Return (X, Y) of the center of cell containing provided text 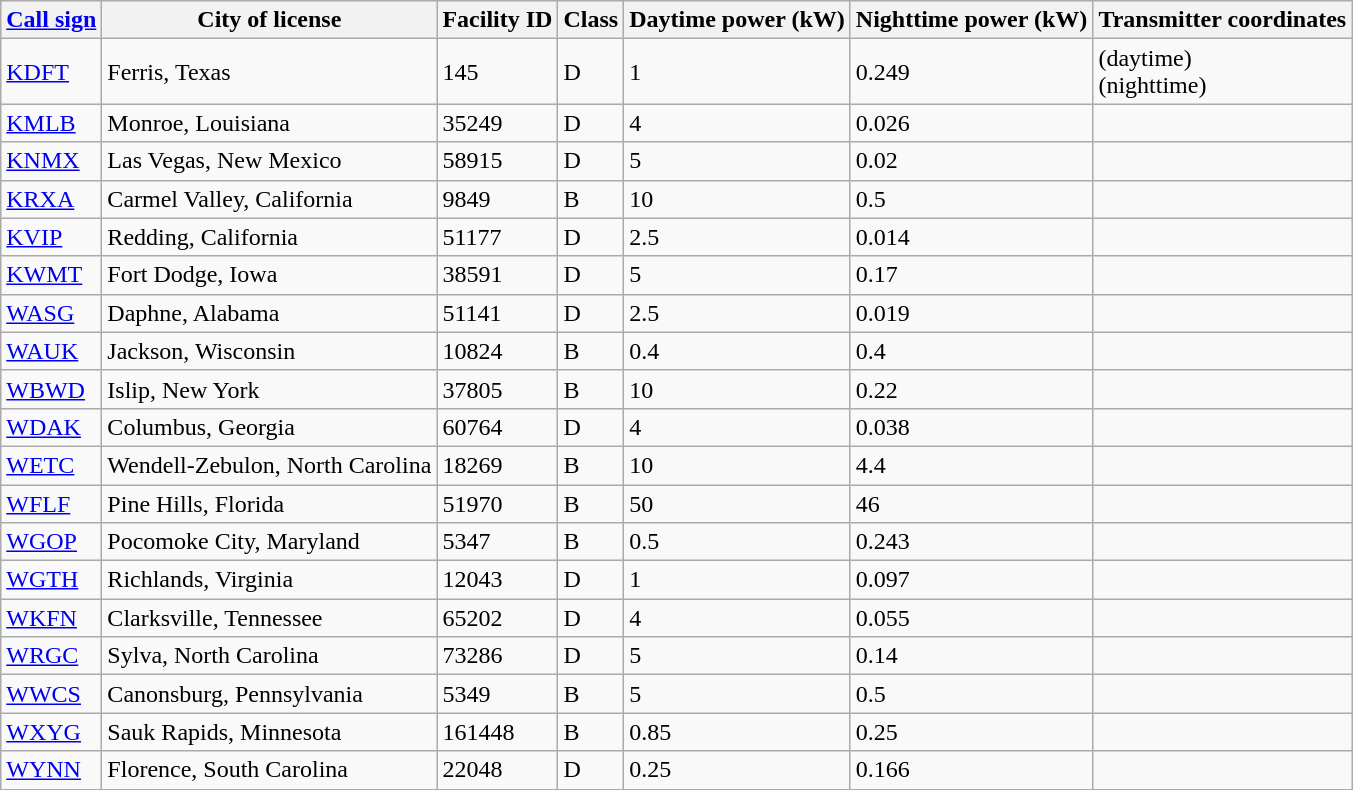
0.17 (972, 275)
0.243 (972, 542)
Call sign (52, 20)
Daytime power (kW) (738, 20)
WGTH (52, 580)
WDAK (52, 427)
Class (591, 20)
51177 (498, 237)
Las Vegas, New Mexico (270, 161)
Columbus, Georgia (270, 427)
0.038 (972, 427)
0.249 (972, 72)
Facility ID (498, 20)
WKFN (52, 618)
0.055 (972, 618)
9849 (498, 199)
Daphne, Alabama (270, 313)
Pine Hills, Florida (270, 503)
WRGC (52, 656)
0.014 (972, 237)
0.097 (972, 580)
Carmel Valley, California (270, 199)
51141 (498, 313)
Nighttime power (kW) (972, 20)
(daytime) (nighttime) (1222, 72)
0.14 (972, 656)
WETC (52, 465)
KRXA (52, 199)
22048 (498, 770)
Islip, New York (270, 389)
Florence, South Carolina (270, 770)
Fort Dodge, Iowa (270, 275)
Wendell-Zebulon, North Carolina (270, 465)
5347 (498, 542)
4.4 (972, 465)
KVIP (52, 237)
WAUK (52, 351)
0.85 (738, 732)
Monroe, Louisiana (270, 123)
Redding, California (270, 237)
WXYG (52, 732)
Jackson, Wisconsin (270, 351)
46 (972, 503)
KMLB (52, 123)
WWCS (52, 694)
WBWD (52, 389)
35249 (498, 123)
Richlands, Virginia (270, 580)
Transmitter coordinates (1222, 20)
161448 (498, 732)
Sylva, North Carolina (270, 656)
73286 (498, 656)
WYNN (52, 770)
50 (738, 503)
38591 (498, 275)
10824 (498, 351)
Canonsburg, Pennsylvania (270, 694)
65202 (498, 618)
KWMT (52, 275)
0.026 (972, 123)
37805 (498, 389)
KDFT (52, 72)
18269 (498, 465)
Ferris, Texas (270, 72)
WFLF (52, 503)
Sauk Rapids, Minnesota (270, 732)
0.166 (972, 770)
5349 (498, 694)
WGOP (52, 542)
KNMX (52, 161)
60764 (498, 427)
145 (498, 72)
City of license (270, 20)
WASG (52, 313)
51970 (498, 503)
0.02 (972, 161)
0.019 (972, 313)
Clarksville, Tennessee (270, 618)
12043 (498, 580)
58915 (498, 161)
Pocomoke City, Maryland (270, 542)
0.22 (972, 389)
